Output the [x, y] coordinate of the center of the cell containing the given text.  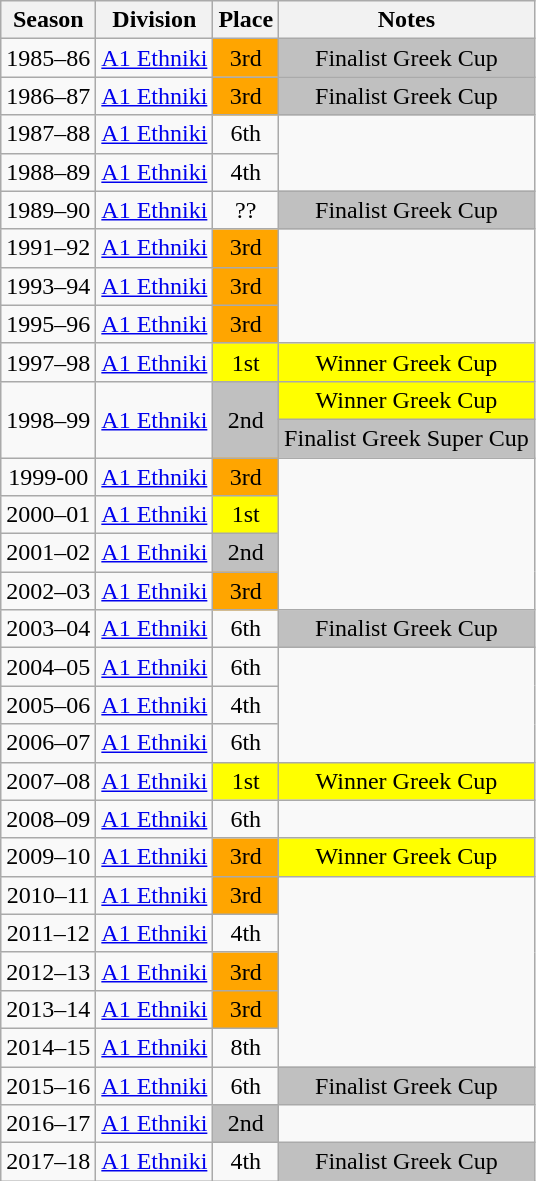
2012–13 [48, 971]
1995–96 [48, 324]
1987–88 [48, 134]
2013–14 [48, 1009]
1997–98 [48, 362]
2004–05 [48, 667]
2014–15 [48, 1047]
Notes [407, 20]
2007–08 [48, 781]
2003–04 [48, 629]
Place [246, 20]
2011–12 [48, 933]
1985–86 [48, 58]
2005–06 [48, 705]
1999-00 [48, 477]
1993–94 [48, 286]
1986–87 [48, 96]
?? [246, 210]
Finalist Greek Super Cup [407, 438]
2006–07 [48, 743]
1998–99 [48, 419]
2015–16 [48, 1085]
2017–18 [48, 1162]
1989–90 [48, 210]
1988–89 [48, 172]
8th [246, 1047]
Division [154, 20]
2000–01 [48, 515]
2010–11 [48, 895]
2001–02 [48, 553]
2002–03 [48, 591]
1991–92 [48, 248]
Season [48, 20]
2016–17 [48, 1124]
2008–09 [48, 819]
2009–10 [48, 857]
